Detect which cell encompasses the target text, then output its [X, Y] center coordinate. 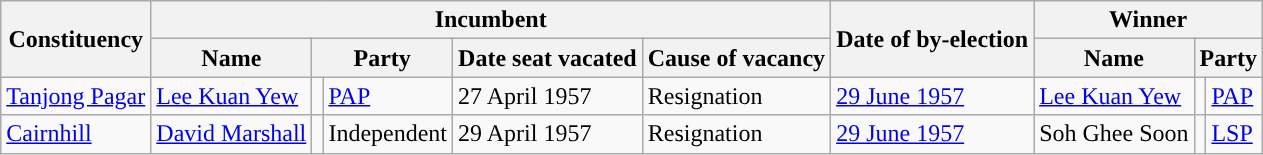
Tanjong Pagar [76, 96]
Cause of vacancy [736, 58]
29 April 1957 [548, 134]
Date seat vacated [548, 58]
Soh Ghee Soon [1114, 134]
LSP [1234, 134]
27 April 1957 [548, 96]
Independent [388, 134]
Constituency [76, 39]
Date of by-election [932, 39]
Incumbent [491, 20]
David Marshall [232, 134]
Cairnhill [76, 134]
Winner [1148, 20]
